Return (X, Y) of the center of cell containing provided text 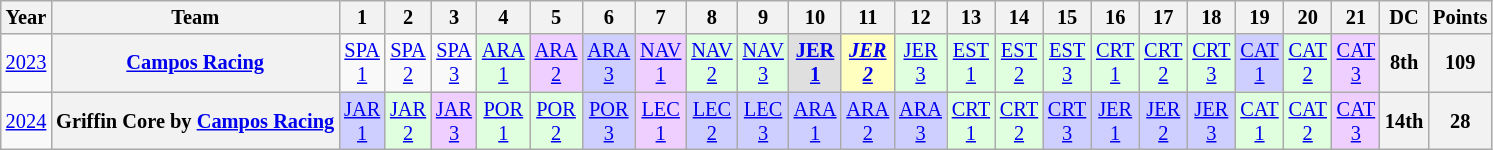
EST1 (971, 63)
POR1 (504, 121)
1 (362, 17)
18 (1211, 17)
20 (1308, 17)
Points (1460, 17)
EST2 (1019, 63)
JAR2 (408, 121)
21 (1356, 17)
19 (1259, 17)
POR2 (556, 121)
7 (660, 17)
4 (504, 17)
JAR1 (362, 121)
LEC2 (712, 121)
15 (1067, 17)
2024 (26, 121)
Year (26, 17)
SPA3 (454, 63)
3 (454, 17)
8th (1404, 63)
NAV1 (660, 63)
9 (764, 17)
NAV3 (764, 63)
LEC1 (660, 121)
14th (1404, 121)
16 (1115, 17)
LEC3 (764, 121)
11 (868, 17)
2 (408, 17)
5 (556, 17)
Griffin Core by Campos Racing (195, 121)
109 (1460, 63)
SPA2 (408, 63)
6 (608, 17)
12 (920, 17)
Team (195, 17)
NAV2 (712, 63)
28 (1460, 121)
DC (1404, 17)
POR3 (608, 121)
EST3 (1067, 63)
JAR3 (454, 121)
8 (712, 17)
Campos Racing (195, 63)
10 (816, 17)
14 (1019, 17)
2023 (26, 63)
13 (971, 17)
17 (1163, 17)
SPA1 (362, 63)
